Determine the [X, Y] coordinate at the center of the cell enclosing the given text.  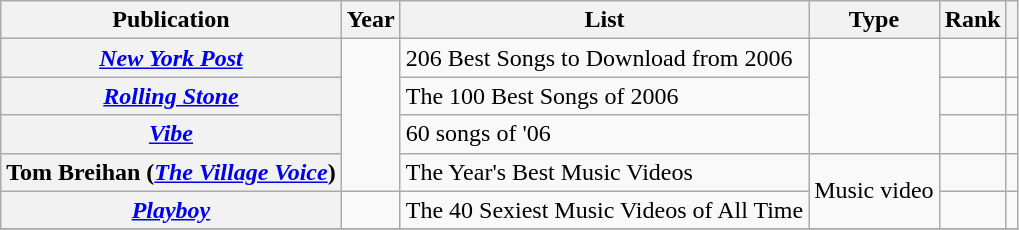
Publication [171, 20]
List [604, 20]
The 40 Sexiest Music Videos of All Time [604, 210]
Vibe [171, 134]
Rank [972, 20]
The 100 Best Songs of 2006 [604, 96]
Rolling Stone [171, 96]
New York Post [171, 58]
Type [874, 20]
Music video [874, 191]
Playboy [171, 210]
The Year's Best Music Videos [604, 172]
60 songs of '06 [604, 134]
Year [370, 20]
206 Best Songs to Download from 2006 [604, 58]
Tom Breihan (The Village Voice) [171, 172]
